Detect which cell encompasses the target text, then output its (X, Y) center coordinate. 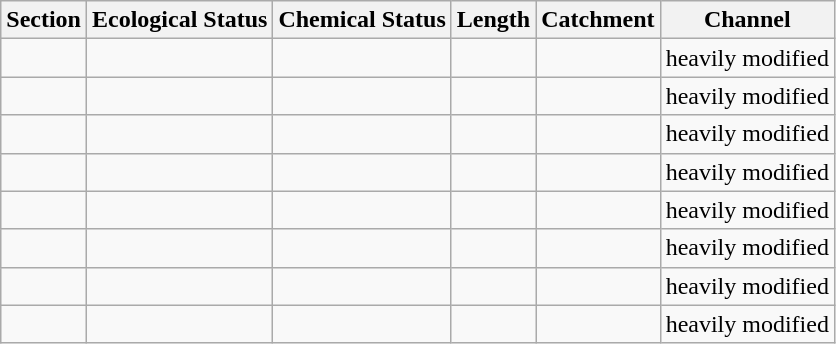
Section (44, 20)
Chemical Status (362, 20)
Channel (747, 20)
Length (493, 20)
Ecological Status (179, 20)
Catchment (598, 20)
